Pinpoint the cell where the given text exists, returning its (X, Y) midpoint coordinate. 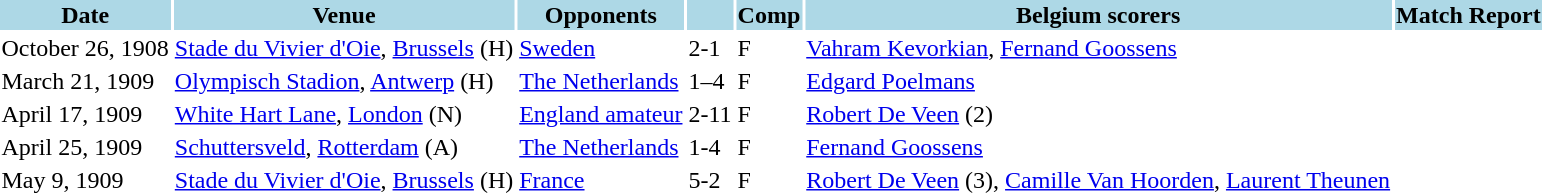
Date (85, 15)
Schuttersveld, Rotterdam (A) (344, 147)
Fernand Goossens (1098, 147)
Robert De Veen (2) (1098, 114)
April 17, 1909 (85, 114)
Edgard Poelmans (1098, 81)
March 21, 1909 (85, 81)
1-4 (710, 147)
2-11 (710, 114)
Opponents (601, 15)
England amateur (601, 114)
April 25, 1909 (85, 147)
October 26, 1908 (85, 48)
White Hart Lane, London (N) (344, 114)
2-1 (710, 48)
Vahram Kevorkian, Fernand Goossens (1098, 48)
1–4 (710, 81)
Comp (769, 15)
Venue (344, 15)
Stade du Vivier d'Oie, Brussels (H) (344, 48)
Belgium scorers (1098, 15)
Olympisch Stadion, Antwerp (H) (344, 81)
Sweden (601, 48)
